Find where the given text appears and provide that cell's center as [x, y] coordinate. 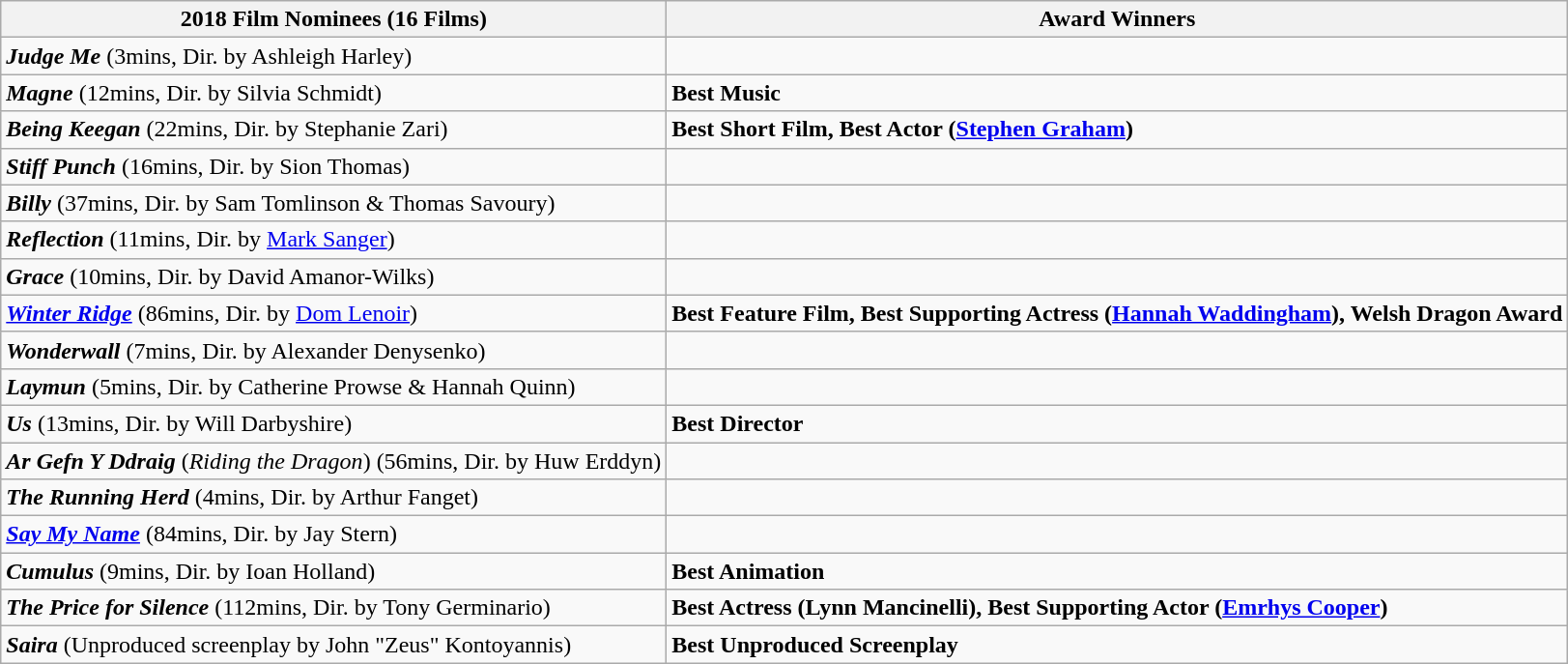
Winter Ridge (86mins, Dir. by Dom Lenoir) [334, 313]
Stiff Punch (16mins, Dir. by Sion Thomas) [334, 166]
Reflection (11mins, Dir. by Mark Sanger) [334, 240]
Best Actress (Lynn Mancinelli), Best Supporting Actor (Emrhys Cooper) [1117, 608]
Cumulus (9mins, Dir. by Ioan Holland) [334, 571]
Best Feature Film, Best Supporting Actress (Hannah Waddingham), Welsh Dragon Award [1117, 313]
Best Unproduced Screenplay [1117, 645]
Wonderwall (7mins, Dir. by Alexander Denysenko) [334, 350]
Laymun (5mins, Dir. by Catherine Prowse & Hannah Quinn) [334, 387]
Best Music [1117, 93]
Ar Gefn Y Ddraig (Riding the Dragon) (56mins, Dir. by Huw Erddyn) [334, 461]
Award Winners [1117, 19]
The Price for Silence (112mins, Dir. by Tony Germinario) [334, 608]
Being Keegan (22mins, Dir. by Stephanie Zari) [334, 130]
Us (13mins, Dir. by Will Darbyshire) [334, 423]
Say My Name (84mins, Dir. by Jay Stern) [334, 534]
Judge Me (3mins, Dir. by Ashleigh Harley) [334, 56]
Best Animation [1117, 571]
Billy (37mins, Dir. by Sam Tomlinson & Thomas Savoury) [334, 203]
The Running Herd (4mins, Dir. by Arthur Fanget) [334, 498]
Saira (Unproduced screenplay by John "Zeus" Kontoyannis) [334, 645]
Best Short Film, Best Actor (Stephen Graham) [1117, 130]
Grace (10mins, Dir. by David Amanor-Wilks) [334, 276]
Magne (12mins, Dir. by Silvia Schmidt) [334, 93]
Best Director [1117, 423]
2018 Film Nominees (16 Films) [334, 19]
